Determine the [x, y] coordinate at the center of the cell enclosing the given text.  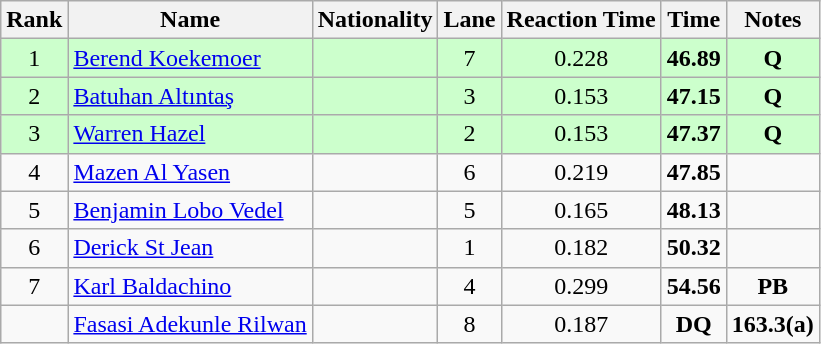
Rank [34, 20]
48.13 [694, 210]
Batuhan Altıntaş [190, 96]
0.219 [581, 172]
8 [470, 324]
PB [772, 286]
47.37 [694, 134]
Name [190, 20]
0.187 [581, 324]
Derick St Jean [190, 248]
47.85 [694, 172]
Lane [470, 20]
Fasasi Adekunle Rilwan [190, 324]
163.3(a) [772, 324]
0.228 [581, 58]
50.32 [694, 248]
Reaction Time [581, 20]
47.15 [694, 96]
Karl Baldachino [190, 286]
0.165 [581, 210]
Benjamin Lobo Vedel [190, 210]
Nationality [375, 20]
Mazen Al Yasen [190, 172]
54.56 [694, 286]
0.182 [581, 248]
Warren Hazel [190, 134]
Berend Koekemoer [190, 58]
46.89 [694, 58]
Time [694, 20]
0.299 [581, 286]
DQ [694, 324]
Notes [772, 20]
